Scan for the cell matching the given text and deliver its (x, y) coordinate at center. 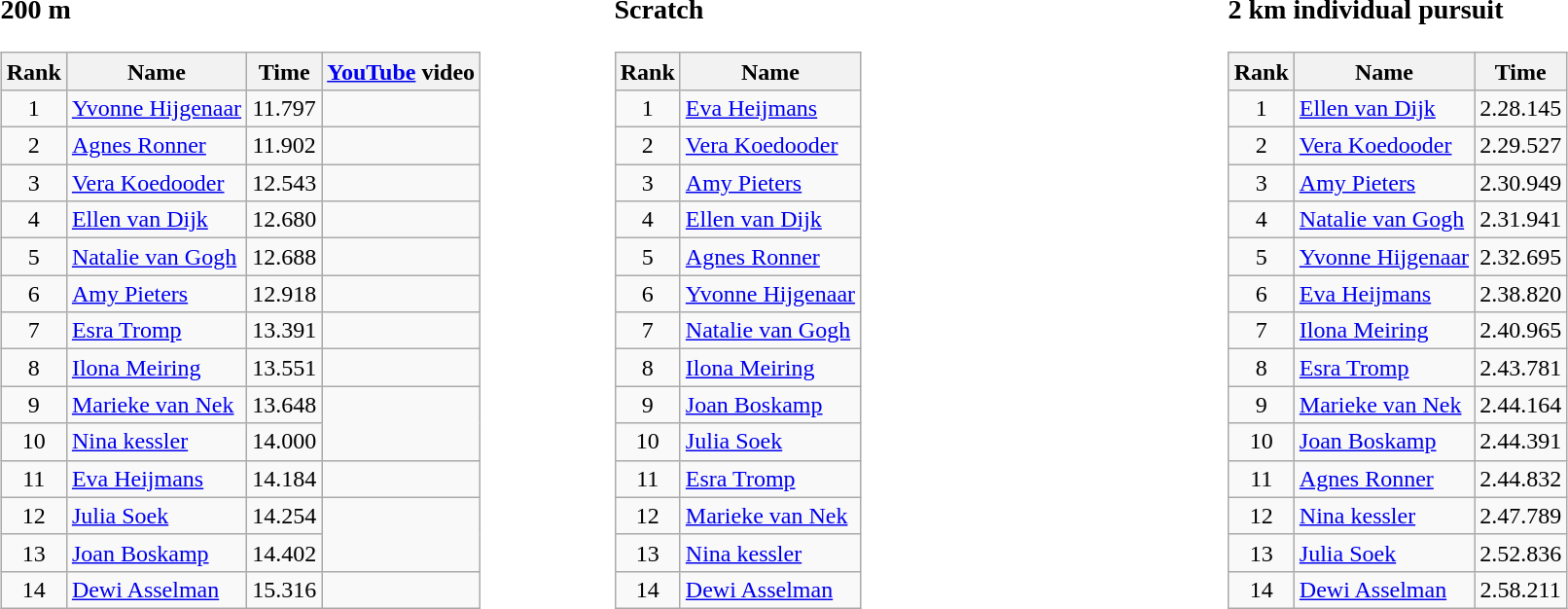
11.797 (284, 108)
11.902 (284, 146)
14.254 (284, 516)
2.44.391 (1521, 442)
13.648 (284, 405)
13.551 (284, 368)
2.31.941 (1521, 220)
YouTube video (401, 71)
2.52.836 (1521, 553)
14.184 (284, 479)
2.32.695 (1521, 257)
12.688 (284, 257)
12.918 (284, 294)
2.38.820 (1521, 294)
2.29.527 (1521, 146)
2.44.164 (1521, 405)
15.316 (284, 590)
2.30.949 (1521, 183)
13.391 (284, 331)
2.43.781 (1521, 368)
2.40.965 (1521, 331)
2.28.145 (1521, 108)
2.47.789 (1521, 516)
12.543 (284, 183)
14.000 (284, 442)
14.402 (284, 553)
12.680 (284, 220)
2.58.211 (1521, 590)
2.44.832 (1521, 479)
